Locate the cell with the specified text and output its (x, y) center coordinate. 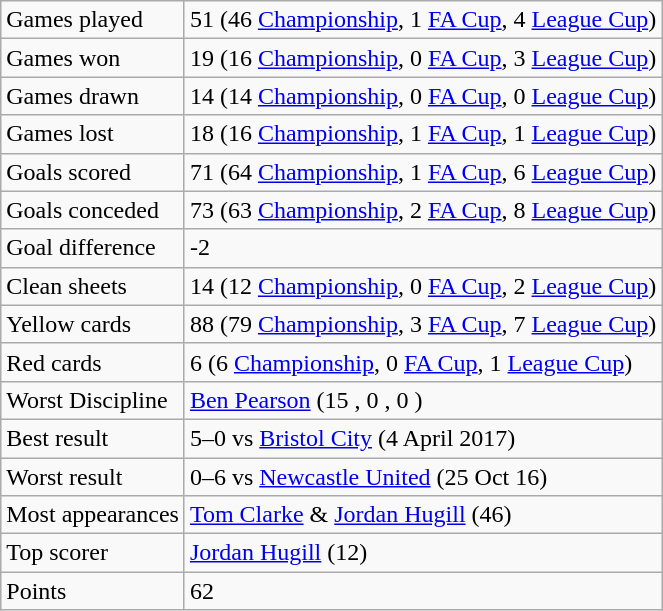
Jordan Hugill (12) (422, 553)
-2 (422, 248)
14 (14 Championship, 0 FA Cup, 0 League Cup) (422, 96)
19 (16 Championship, 0 FA Cup, 3 League Cup) (422, 58)
Worst result (93, 477)
0–6 vs Newcastle United (25 Oct 16) (422, 477)
51 (46 Championship, 1 FA Cup, 4 League Cup) (422, 20)
Games won (93, 58)
Goals conceded (93, 210)
Worst Discipline (93, 400)
6 (6 Championship, 0 FA Cup, 1 League Cup) (422, 362)
Best result (93, 438)
Games lost (93, 134)
Tom Clarke & Jordan Hugill (46) (422, 515)
5–0 vs Bristol City (4 April 2017) (422, 438)
62 (422, 591)
Ben Pearson (15 , 0 , 0 ) (422, 400)
71 (64 Championship, 1 FA Cup, 6 League Cup) (422, 172)
Most appearances (93, 515)
18 (16 Championship, 1 FA Cup, 1 League Cup) (422, 134)
Red cards (93, 362)
Goals scored (93, 172)
Goal difference (93, 248)
Games played (93, 20)
Clean sheets (93, 286)
Top scorer (93, 553)
Points (93, 591)
14 (12 Championship, 0 FA Cup, 2 League Cup) (422, 286)
Games drawn (93, 96)
Yellow cards (93, 324)
73 (63 Championship, 2 FA Cup, 8 League Cup) (422, 210)
88 (79 Championship, 3 FA Cup, 7 League Cup) (422, 324)
